Identify which cell holds the provided text, then report its (X, Y) central coordinate. 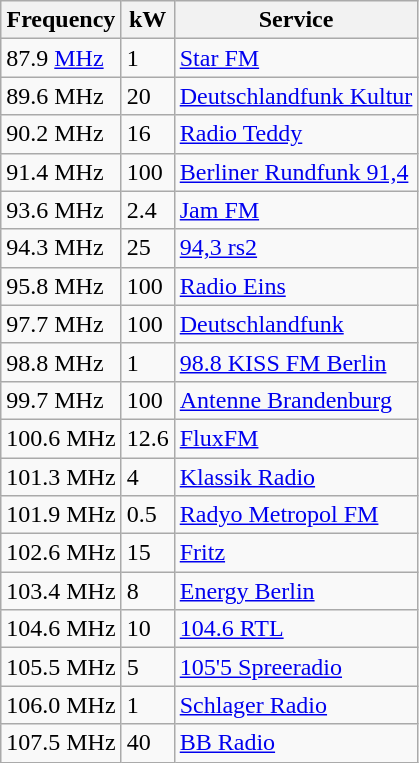
105'5 Spreeradio (296, 667)
20 (148, 96)
106.0 MHz (61, 705)
98.8 KISS FM Berlin (296, 362)
0.5 (148, 515)
101.3 MHz (61, 477)
12.6 (148, 438)
94,3 rs2 (296, 248)
BB Radio (296, 743)
97.7 MHz (61, 324)
99.7 MHz (61, 400)
15 (148, 553)
91.4 MHz (61, 172)
Radio Eins (296, 286)
94.3 MHz (61, 248)
Antenne Brandenburg (296, 400)
Service (296, 20)
Star FM (296, 58)
Energy Berlin (296, 591)
104.6 MHz (61, 629)
87.9 MHz (61, 58)
FluxFM (296, 438)
90.2 MHz (61, 134)
Schlager Radio (296, 705)
98.8 MHz (61, 362)
Frequency (61, 20)
95.8 MHz (61, 286)
25 (148, 248)
100.6 MHz (61, 438)
5 (148, 667)
16 (148, 134)
8 (148, 591)
4 (148, 477)
105.5 MHz (61, 667)
101.9 MHz (61, 515)
2.4 (148, 210)
89.6 MHz (61, 96)
Berliner Rundfunk 91,4 (296, 172)
Klassik Radio (296, 477)
Deutschlandfunk (296, 324)
107.5 MHz (61, 743)
Deutschlandfunk Kultur (296, 96)
Jam FM (296, 210)
103.4 MHz (61, 591)
102.6 MHz (61, 553)
93.6 MHz (61, 210)
kW (148, 20)
Radyo Metropol FM (296, 515)
Radio Teddy (296, 134)
40 (148, 743)
10 (148, 629)
104.6 RTL (296, 629)
Fritz (296, 553)
